Extract the [X, Y] coordinate from the center of the cell holding the provided text.  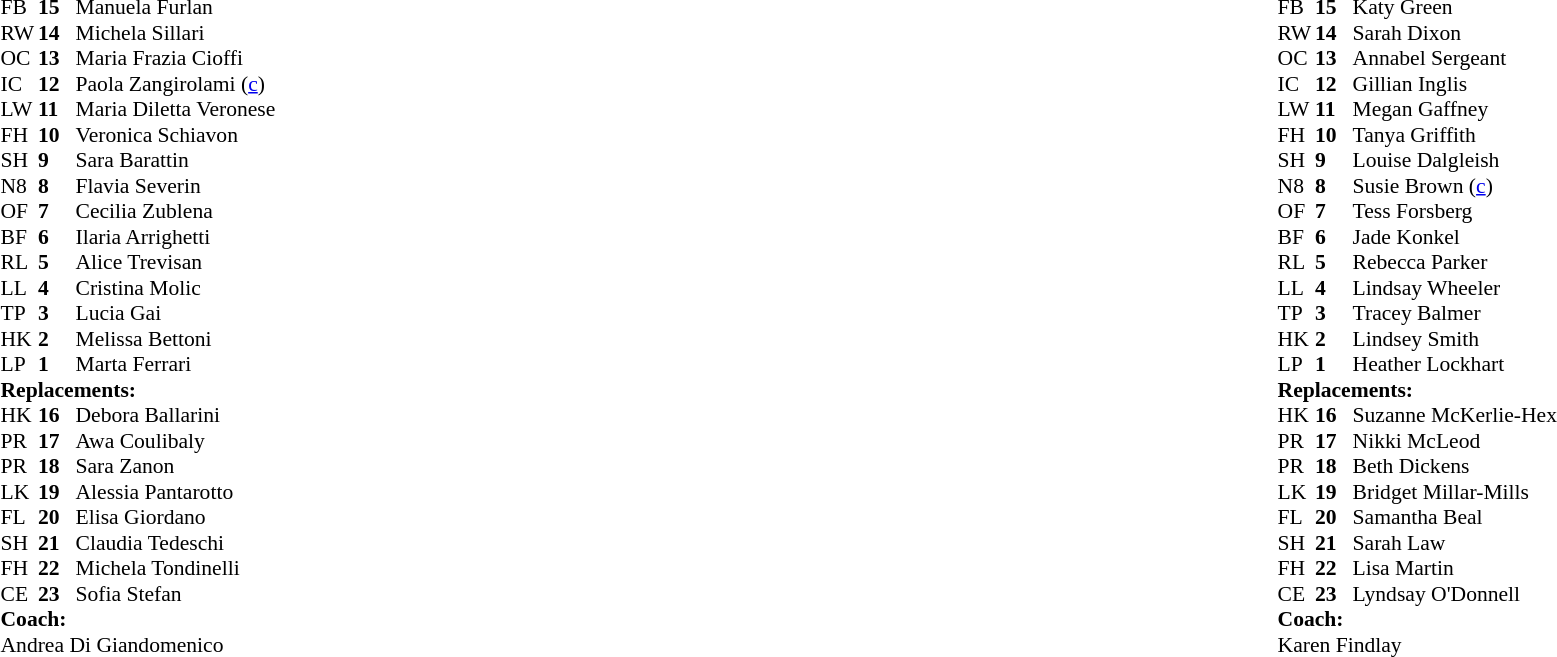
Flavia Severin [176, 186]
Alice Trevisan [176, 263]
Claudia Tedeschi [176, 543]
Cristina Molic [176, 288]
Suzanne McKerlie-Hex [1455, 415]
Melissa Bettoni [176, 339]
Beth Dickens [1455, 467]
Louise Dalgleish [1455, 161]
Veronica Schiavon [176, 135]
Nikki McLeod [1455, 441]
Gillian Inglis [1455, 84]
Alessia Pantarotto [176, 492]
Ilaria Arrighetti [176, 237]
Sara Barattin [176, 161]
Paola Zangirolami (c) [176, 84]
Tracey Balmer [1455, 313]
Sarah Dixon [1455, 33]
Awa Coulibaly [176, 441]
Maria Frazia Cioffi [176, 59]
Lindsey Smith [1455, 339]
Tanya Griffith [1455, 135]
Marta Ferrari [176, 365]
Lindsay Wheeler [1455, 288]
Samantha Beal [1455, 517]
Annabel Sergeant [1455, 59]
Tess Forsberg [1455, 211]
Bridget Millar-Mills [1455, 492]
Megan Gaffney [1455, 109]
Lucia Gai [176, 313]
Lisa Martin [1455, 569]
Debora Ballarini [176, 415]
Sarah Law [1455, 543]
Michela Tondinelli [176, 569]
Sofia Stefan [176, 594]
Michela Sillari [176, 33]
Heather Lockhart [1455, 365]
Elisa Giordano [176, 517]
Maria Diletta Veronese [176, 109]
Lyndsay O'Donnell [1455, 594]
Susie Brown (c) [1455, 186]
Rebecca Parker [1455, 263]
Cecilia Zublena [176, 211]
Sara Zanon [176, 467]
Jade Konkel [1455, 237]
